Detect which cell encompasses the target text, then output its (X, Y) center coordinate. 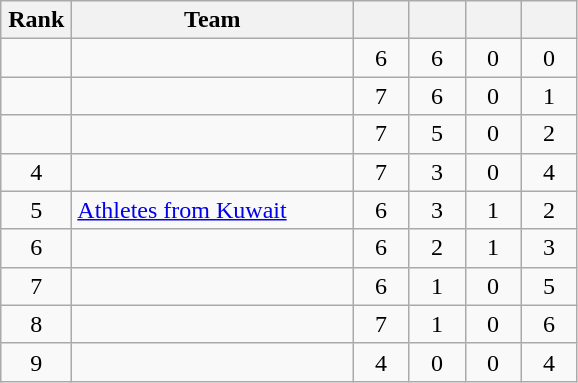
Rank (36, 20)
Team (212, 20)
8 (36, 324)
Athletes from Kuwait (212, 210)
9 (36, 362)
